Capture the cell that displays the provided text and extract its (X, Y) central coordinate. 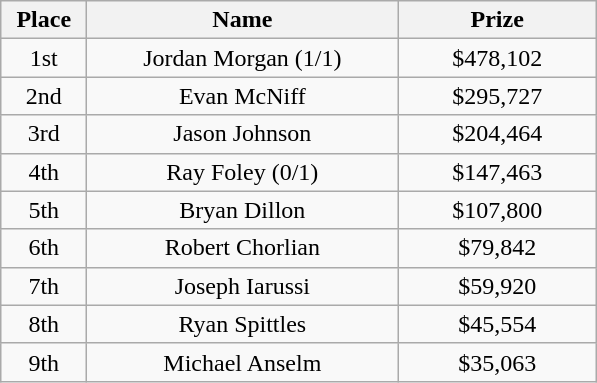
Jordan Morgan (1/1) (242, 58)
$478,102 (498, 58)
$59,920 (498, 286)
3rd (44, 134)
Joseph Iarussi (242, 286)
2nd (44, 96)
5th (44, 210)
Bryan Dillon (242, 210)
Evan McNiff (242, 96)
$79,842 (498, 248)
$45,554 (498, 324)
$204,464 (498, 134)
Ryan Spittles (242, 324)
1st (44, 58)
$147,463 (498, 172)
Prize (498, 20)
$295,727 (498, 96)
6th (44, 248)
4th (44, 172)
$35,063 (498, 362)
Place (44, 20)
8th (44, 324)
9th (44, 362)
$107,800 (498, 210)
Name (242, 20)
Jason Johnson (242, 134)
Robert Chorlian (242, 248)
Michael Anselm (242, 362)
7th (44, 286)
Ray Foley (0/1) (242, 172)
